Return the [x, y] coordinate for the center point of the cell that contains the specified text.  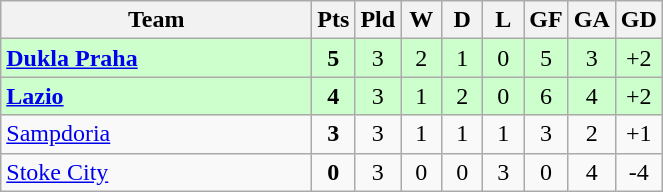
6 [546, 96]
GD [638, 20]
GF [546, 20]
-4 [638, 172]
L [504, 20]
Lazio [156, 96]
Pld [378, 20]
Pts [334, 20]
+1 [638, 134]
D [462, 20]
Team [156, 20]
Stoke City [156, 172]
Sampdoria [156, 134]
W [422, 20]
GA [592, 20]
Dukla Praha [156, 58]
